Search for the cell housing the specified text and yield its [x, y] center coordinate. 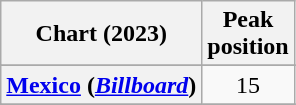
Mexico (Billboard) [102, 85]
15 [248, 85]
Chart (2023) [102, 34]
Peakposition [248, 34]
